Search for the cell housing the specified text and yield its (X, Y) center coordinate. 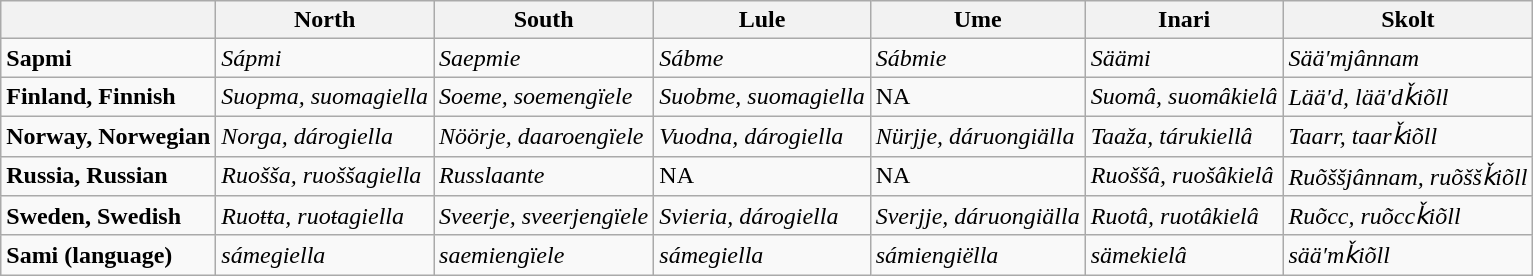
Taaža, tárukiellâ (1184, 136)
Ruõcc, ruõccǩiõll (1408, 216)
Ruoŧŧa, ruoŧagiella (325, 216)
Säämi (1184, 58)
North (325, 20)
Sábme (762, 58)
Skolt (1408, 20)
Nürjje, dáruongiälla (978, 136)
Svieria, dárogiella (762, 216)
Sää′mjânnam (1408, 58)
sää′mǩiõll (1408, 255)
South (544, 20)
Suobme, suomagiella (762, 97)
saemiengïele (544, 255)
Russia, Russian (108, 176)
Russlaante (544, 176)
Norga, dárogiella (325, 136)
Norway, Norwegian (108, 136)
Vuodna, dárogiella (762, 136)
sämekielâ (1184, 255)
Sami (language) (108, 255)
Saepmie (544, 58)
Finland, Finnish (108, 97)
Lule (762, 20)
Ruõššjânnam, ruõššǩiõll (1408, 176)
Ruošša, ruoššagiella (325, 176)
Sapmi (108, 58)
Suomâ, suomâkielâ (1184, 97)
Ruoššâ, ruošâkielâ (1184, 176)
Nöörje, daaroengïele (544, 136)
sámiengiëlla (978, 255)
Suopma, suomagiella (325, 97)
Sweden, Swedish (108, 216)
Ume (978, 20)
Sveerje, sveerjengïele (544, 216)
Taarr, taarǩiõll (1408, 136)
Sápmi (325, 58)
Lää′d, lää′dǩiõll (1408, 97)
Sverjje, dáruongiälla (978, 216)
Ruotâ, ruotâkielâ (1184, 216)
Sábmie (978, 58)
Soeme, soemengïele (544, 97)
Inari (1184, 20)
